Provide the [X, Y] coordinate of the cell's center where the given text is located.  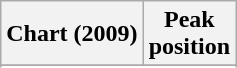
Chart (2009) [72, 34]
Peakposition [189, 34]
